Identify which cell holds the provided text, then report its [X, Y] central coordinate. 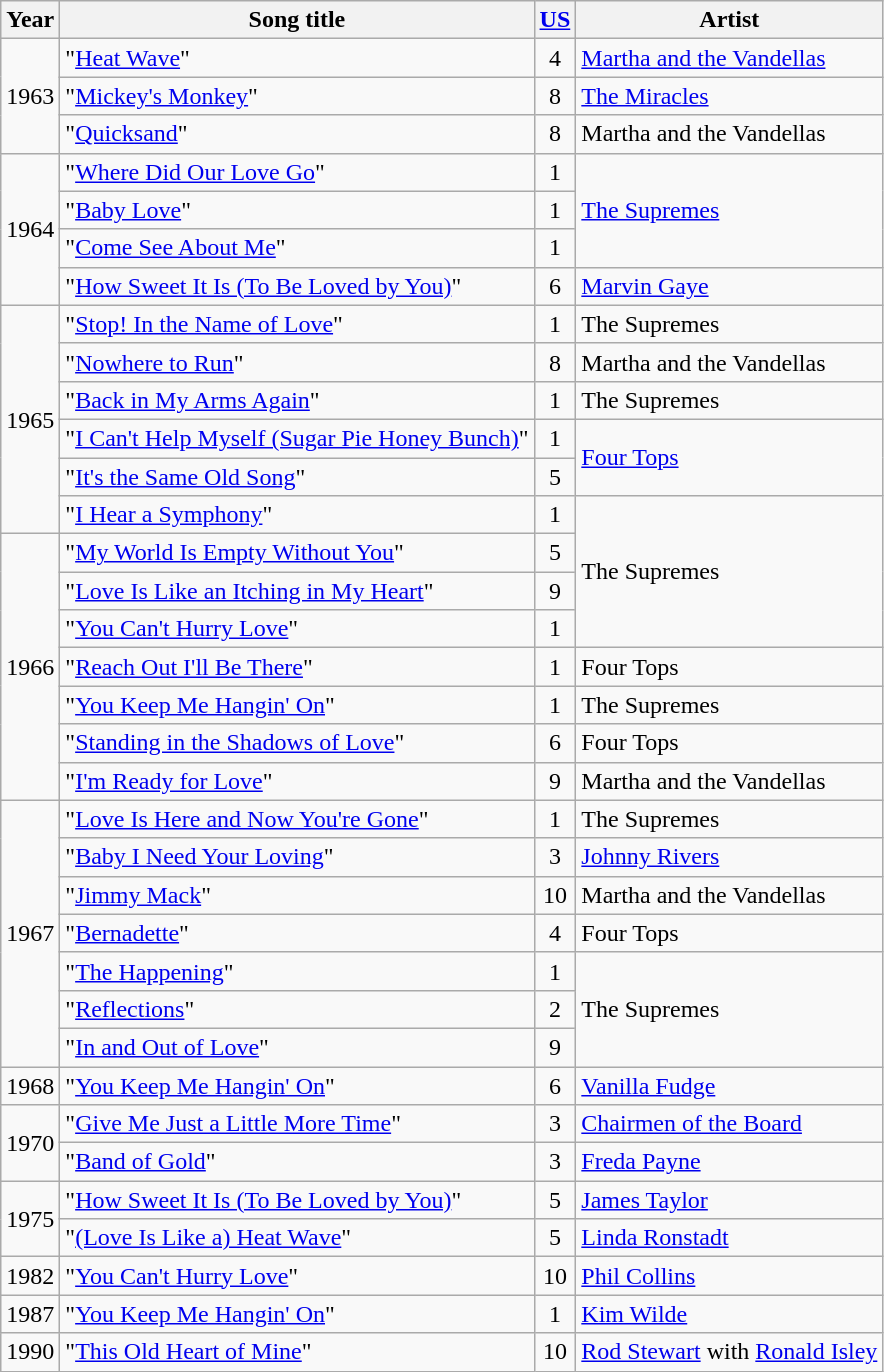
1963 [30, 96]
The Miracles [730, 96]
"Love Is Here and Now You're Gone" [297, 819]
"Give Me Just a Little More Time" [297, 1124]
"I Hear a Symphony" [297, 515]
"It's the Same Old Song" [297, 477]
"Quicksand" [297, 134]
"Heat Wave" [297, 58]
1982 [30, 1276]
Marvin Gaye [730, 286]
"My World Is Empty Without You" [297, 553]
Year [30, 20]
James Taylor [730, 1200]
Freda Payne [730, 1162]
"Reach Out I'll Be There" [297, 667]
Johnny Rivers [730, 857]
"Nowhere to Run" [297, 362]
1966 [30, 667]
"Jimmy Mack" [297, 895]
"In and Out of Love" [297, 1047]
1975 [30, 1219]
"Mickey's Monkey" [297, 96]
Song title [297, 20]
"Back in My Arms Again" [297, 400]
"Band of Gold" [297, 1162]
1990 [30, 1352]
"Where Did Our Love Go" [297, 172]
"Baby I Need Your Loving" [297, 857]
2 [555, 1009]
"Stop! In the Name of Love" [297, 324]
Kim Wilde [730, 1314]
"Reflections" [297, 1009]
"Come See About Me" [297, 248]
1968 [30, 1085]
"Love Is Like an Itching in My Heart" [297, 591]
Linda Ronstadt [730, 1238]
Phil Collins [730, 1276]
"Baby Love" [297, 210]
"I Can't Help Myself (Sugar Pie Honey Bunch)" [297, 438]
"Standing in the Shadows of Love" [297, 743]
"This Old Heart of Mine" [297, 1352]
"I'm Ready for Love" [297, 781]
Rod Stewart with Ronald Isley [730, 1352]
1967 [30, 933]
"Bernadette" [297, 933]
"(Love Is Like a) Heat Wave" [297, 1238]
1987 [30, 1314]
1970 [30, 1143]
1964 [30, 229]
"The Happening" [297, 971]
US [555, 20]
Chairmen of the Board [730, 1124]
Vanilla Fudge [730, 1085]
1965 [30, 419]
Artist [730, 20]
